Pinpoint the cell where the given text exists, returning its (X, Y) midpoint coordinate. 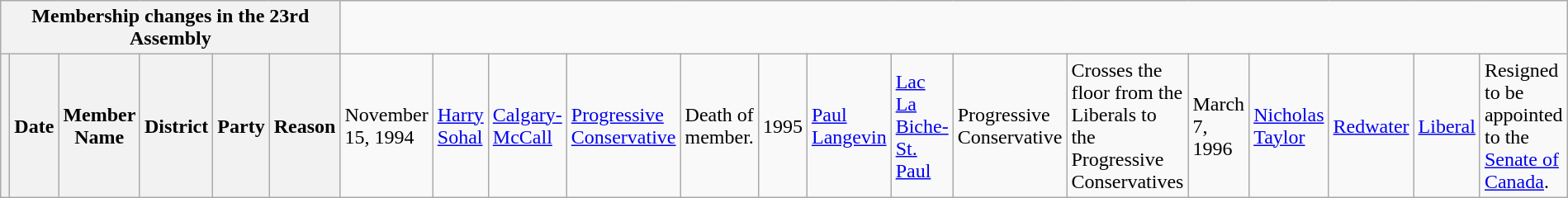
Death of member. (719, 125)
Nicholas Taylor (1289, 125)
District (176, 125)
March 7, 1996 (1219, 125)
Resigned to be appointed to the Senate of Canada. (1523, 125)
Member Name (99, 125)
Calgary-McCall (527, 125)
Membership changes in the 23rd Assembly (170, 28)
Crosses the floor from the Liberals to the Progressive Conservatives (1128, 125)
Date (35, 125)
Paul Langevin (849, 125)
November 15, 1994 (386, 125)
Harry Sohal (461, 125)
Party (241, 125)
Liberal (1447, 125)
Reason (305, 125)
Lac La Biche-St. Paul (921, 125)
1995 (783, 125)
Redwater (1371, 125)
